Capture the cell that displays the provided text and extract its [X, Y] central coordinate. 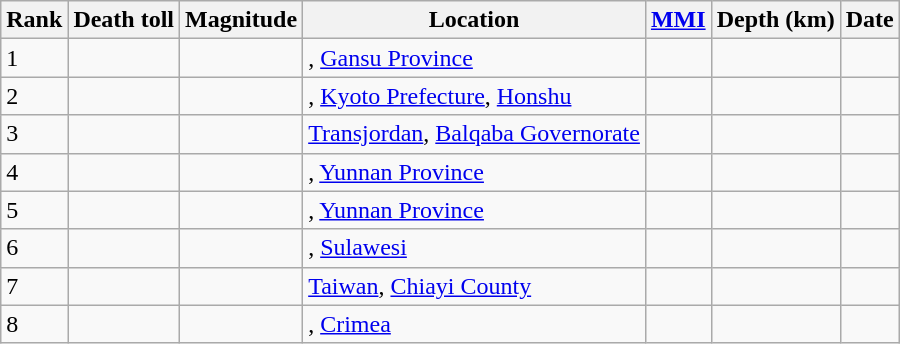
Taiwan, Chiayi County [474, 286]
MMI [678, 20]
4 [34, 172]
7 [34, 286]
Magnitude [242, 20]
Rank [34, 20]
, Kyoto Prefecture, Honshu [474, 96]
3 [34, 134]
5 [34, 210]
6 [34, 248]
Depth (km) [776, 20]
2 [34, 96]
Date [870, 20]
Transjordan, Balqaba Governorate [474, 134]
, Crimea [474, 324]
Location [474, 20]
, Sulawesi [474, 248]
1 [34, 58]
, Gansu Province [474, 58]
8 [34, 324]
Death toll [124, 20]
